Provide the [x, y] coordinate of the cell's center where the given text is located.  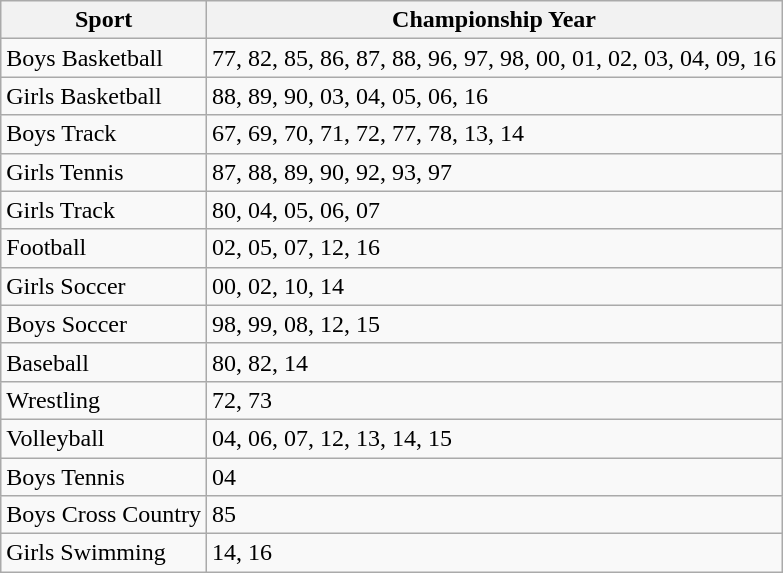
00, 02, 10, 14 [494, 286]
Championship Year [494, 20]
Girls Soccer [104, 286]
85 [494, 515]
Boys Cross Country [104, 515]
80, 82, 14 [494, 362]
80, 04, 05, 06, 07 [494, 210]
Football [104, 248]
04 [494, 477]
Boys Tennis [104, 477]
Boys Track [104, 134]
Sport [104, 20]
Girls Basketball [104, 96]
Boys Basketball [104, 58]
88, 89, 90, 03, 04, 05, 06, 16 [494, 96]
Girls Tennis [104, 172]
77, 82, 85, 86, 87, 88, 96, 97, 98, 00, 01, 02, 03, 04, 09, 16 [494, 58]
87, 88, 89, 90, 92, 93, 97 [494, 172]
67, 69, 70, 71, 72, 77, 78, 13, 14 [494, 134]
Girls Track [104, 210]
Wrestling [104, 400]
Baseball [104, 362]
02, 05, 07, 12, 16 [494, 248]
72, 73 [494, 400]
Volleyball [104, 438]
14, 16 [494, 553]
Girls Swimming [104, 553]
98, 99, 08, 12, 15 [494, 324]
04, 06, 07, 12, 13, 14, 15 [494, 438]
Boys Soccer [104, 324]
